Return the [x, y] coordinate for the center point of the cell that contains the specified text.  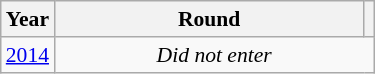
Round [209, 19]
Did not enter [214, 55]
Year [28, 19]
2014 [28, 55]
